Search for the cell housing the specified text and yield its [x, y] center coordinate. 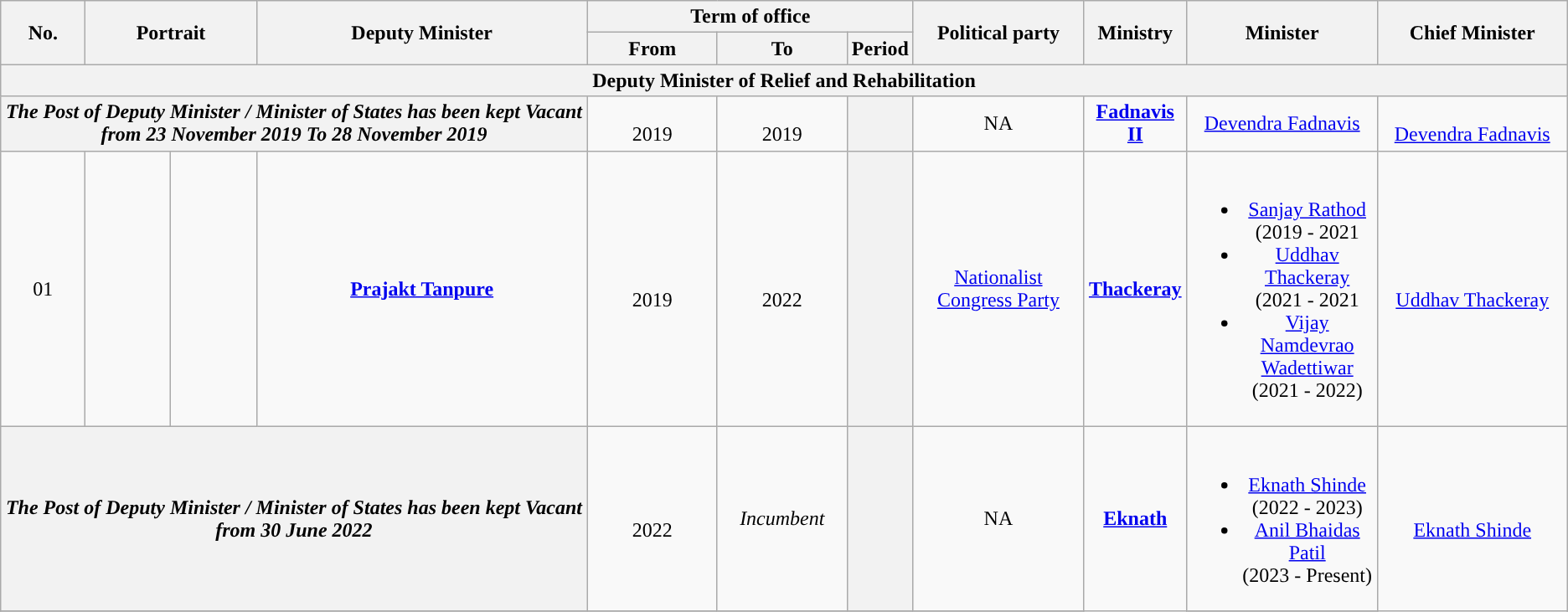
Deputy Minister of Relief and Rehabilitation [784, 80]
01 [44, 288]
Fadnavis II [1135, 124]
Prajakt Tanpure [422, 288]
Portrait [171, 33]
Deputy Minister [422, 33]
Thackeray [1135, 288]
The Post of Deputy Minister / Minister of States has been kept Vacant from 23 November 2019 To 28 November 2019 [294, 124]
The Post of Deputy Minister / Minister of States has been kept Vacant from 30 June 2022 [294, 519]
Minister [1282, 33]
To [782, 49]
Eknath Shinde(2022 - 2023)Anil Bhaidas Patil (2023 - Present) [1282, 519]
Period [879, 49]
Sanjay Rathod (2019 - 2021Uddhav Thackeray (2021 - 2021Vijay Namdevrao Wadettiwar (2021 - 2022) [1282, 288]
Ministry [1135, 33]
Political party [998, 33]
Eknath [1135, 519]
No. [44, 33]
Incumbent [782, 519]
Chief Minister [1473, 33]
Term of office [750, 17]
From [652, 49]
Nationalist Congress Party [998, 288]
Eknath Shinde [1473, 519]
Uddhav Thackeray [1473, 288]
